Find where the given text appears and provide that cell's center as (X, Y) coordinate. 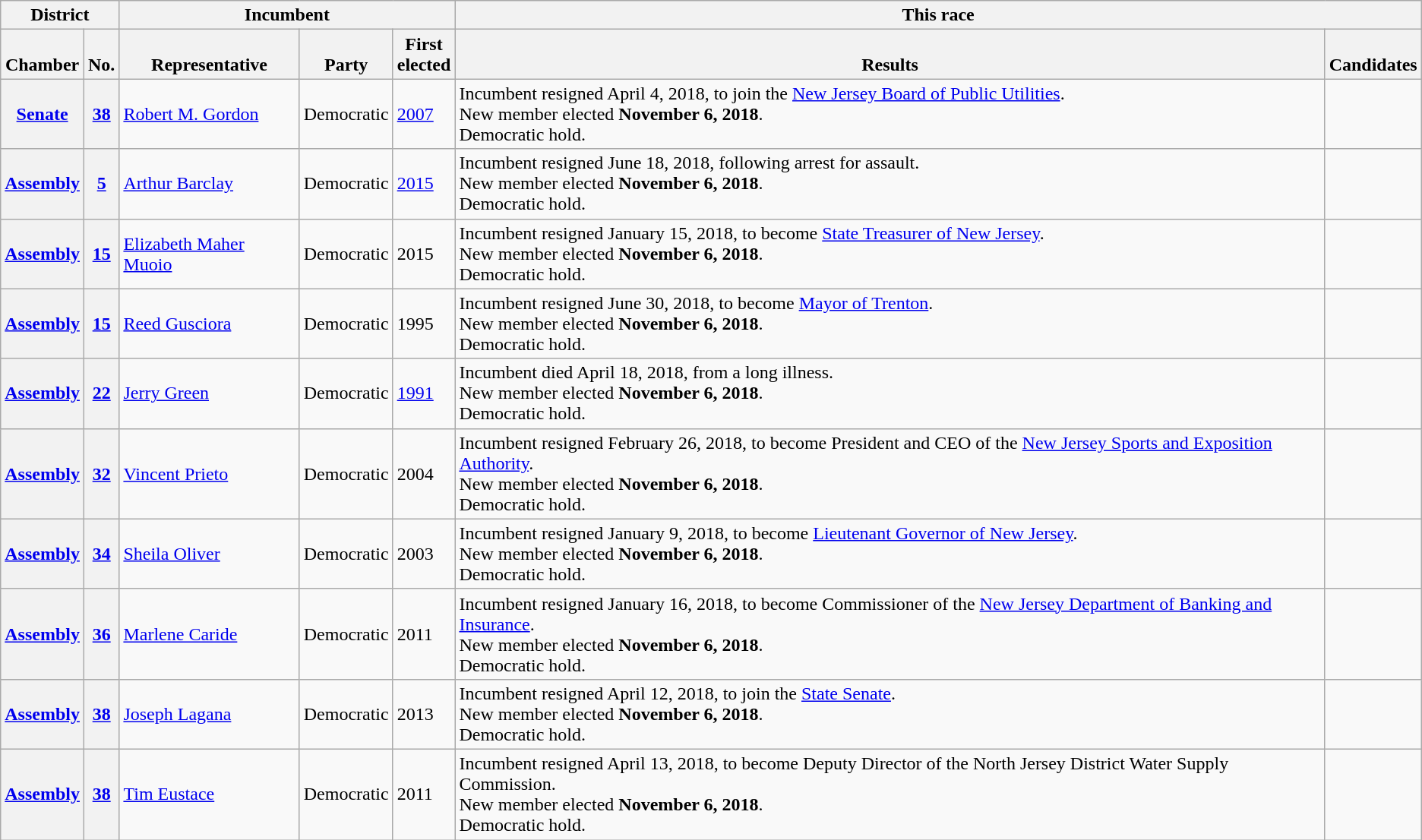
District (60, 15)
34 (101, 554)
Vincent Prieto (210, 474)
2004 (424, 474)
1995 (424, 324)
Robert M. Gordon (210, 114)
2013 (424, 714)
Incumbent (287, 15)
Incumbent resigned January 15, 2018, to become State Treasurer of New Jersey.New member elected November 6, 2018.Democratic hold. (890, 254)
Chamber (43, 55)
Marlene Caride (210, 633)
No. (101, 55)
2003 (424, 554)
Results (890, 55)
Incumbent died April 18, 2018, from a long illness.New member elected November 6, 2018.Democratic hold. (890, 393)
Candidates (1373, 55)
Joseph Lagana (210, 714)
Incumbent resigned June 18, 2018, following arrest for assault.New member elected November 6, 2018.Democratic hold. (890, 184)
Incumbent resigned January 9, 2018, to become Lieutenant Governor of New Jersey.New member elected November 6, 2018.Democratic hold. (890, 554)
Party (346, 55)
36 (101, 633)
Firstelected (424, 55)
Sheila Oliver (210, 554)
2007 (424, 114)
1991 (424, 393)
This race (938, 15)
22 (101, 393)
Incumbent resigned June 30, 2018, to become Mayor of Trenton.New member elected November 6, 2018.Democratic hold. (890, 324)
32 (101, 474)
Incumbent resigned April 12, 2018, to join the State Senate.New member elected November 6, 2018.Democratic hold. (890, 714)
5 (101, 184)
Representative (210, 55)
Jerry Green (210, 393)
Arthur Barclay (210, 184)
Elizabeth Maher Muoio (210, 254)
Tim Eustace (210, 794)
Incumbent resigned April 4, 2018, to join the New Jersey Board of Public Utilities.New member elected November 6, 2018.Democratic hold. (890, 114)
Reed Gusciora (210, 324)
Senate (43, 114)
